Locate the cell with the specified text and output its [X, Y] center coordinate. 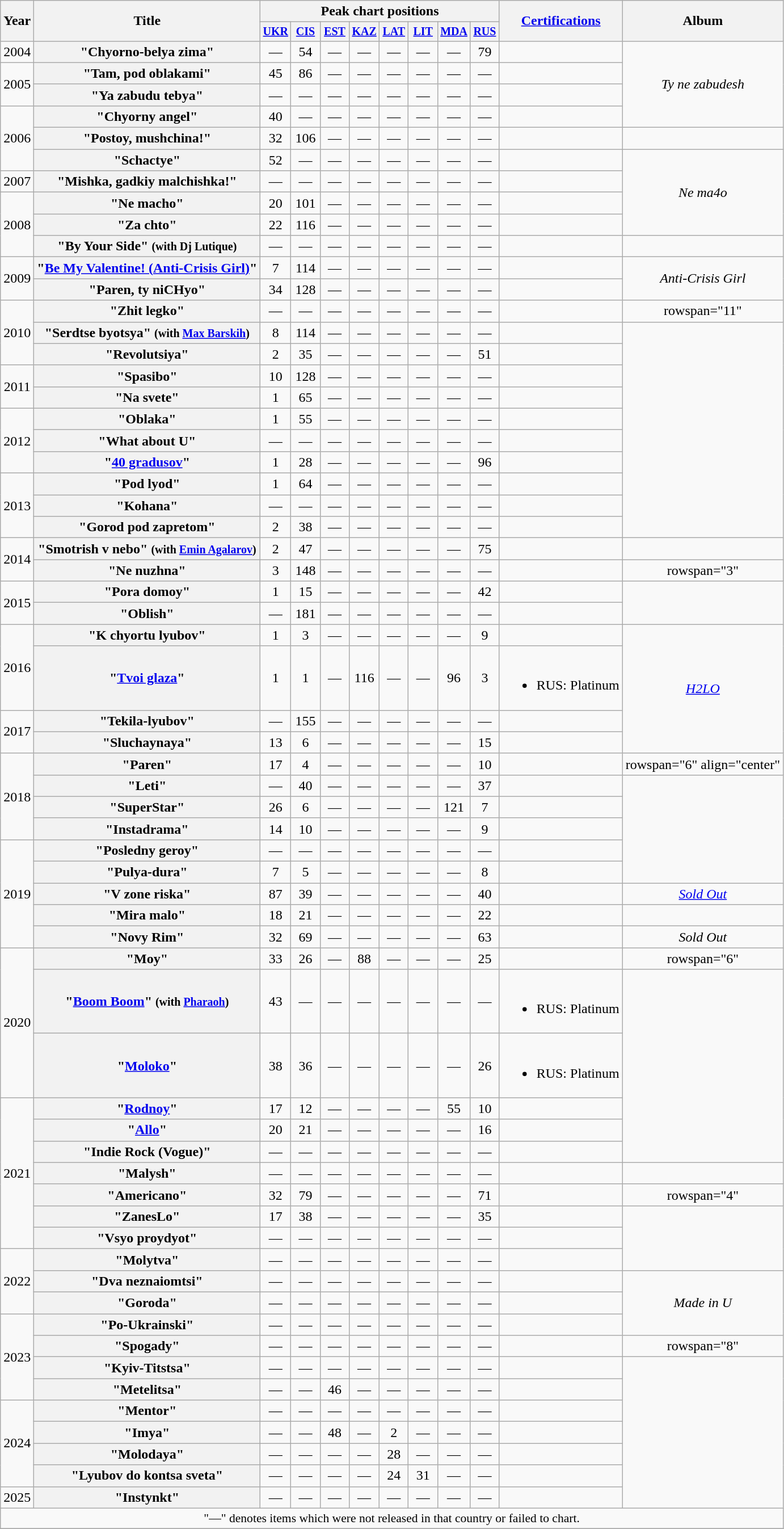
"Tvoi glaza" [147, 678]
"Oblaka" [147, 419]
"Oblish" [147, 614]
2013 [17, 506]
"Leti" [147, 785]
14 [276, 829]
rowspan="8" [702, 1346]
rowspan="6" align="center" [702, 764]
"Revolutsiya" [147, 354]
2019 [17, 893]
rowspan="4" [702, 1195]
"Pod lyod" [147, 484]
86 [305, 73]
34 [276, 289]
2005 [17, 84]
rowspan="11" [702, 311]
2018 [17, 796]
51 [484, 354]
43 [276, 1001]
"Novy Rim" [147, 937]
181 [305, 614]
2017 [17, 732]
RUS [484, 32]
2021 [17, 1173]
31 [423, 1476]
2008 [17, 225]
65 [305, 397]
12 [305, 1108]
16 [484, 1130]
36 [305, 1066]
48 [335, 1433]
"Mira malo" [147, 915]
"Malysh" [147, 1173]
"K chyortu lyubov" [147, 635]
2024 [17, 1443]
33 [276, 959]
42 [484, 592]
"Ne nuzhna" [147, 570]
"Pulya-dura" [147, 872]
39 [305, 894]
KAZ [364, 32]
"Rodnoy" [147, 1108]
"What about U" [147, 440]
"Na svete" [147, 397]
"Za chto" [147, 225]
121 [454, 807]
UKR [276, 32]
"Tekila-lyubov" [147, 721]
2010 [17, 333]
45 [276, 73]
"Kyiv-Titstsa" [147, 1368]
52 [276, 160]
"Chyorny angel" [147, 116]
H2LO [702, 689]
Peak chart positions [380, 11]
25 [484, 959]
4 [305, 764]
LIT [423, 32]
"Vsyo proydyot" [147, 1238]
"Goroda" [147, 1303]
2009 [17, 279]
2004 [17, 52]
"Indie Rock (Vogue)" [147, 1152]
2023 [17, 1357]
148 [305, 570]
Album [702, 21]
2020 [17, 1023]
"Allo" [147, 1130]
18 [276, 915]
rowspan="3" [702, 570]
"Zhit legko" [147, 311]
2012 [17, 440]
101 [305, 203]
CIS [305, 32]
Ne ma4o [702, 192]
"Moloko" [147, 1066]
75 [484, 549]
"Ne macho" [147, 203]
"Spasibo" [147, 376]
"Americano" [147, 1195]
87 [276, 894]
"SuperStar" [147, 807]
"V zone riska" [147, 894]
"—" denotes items which were not released in that country or failed to chart. [392, 1518]
"Moy" [147, 959]
MDA [454, 32]
37 [484, 785]
Certifications [560, 21]
"Instadrama" [147, 829]
"Schactye" [147, 160]
"Boom Boom" (with Pharaoh) [147, 1001]
106 [305, 138]
"Paren, ty niCHyo" [147, 289]
"Sluchaynaya" [147, 742]
"Ya zabudu tebya" [147, 95]
"Mishka, gadkiy malchishka!" [147, 182]
Ty ne zabudesh [702, 84]
Year [17, 21]
54 [305, 52]
"Kohana" [147, 506]
2011 [17, 387]
"Dva neznaiomtsi" [147, 1281]
"Paren" [147, 764]
24 [394, 1476]
"Smotrish v nebo" (with Emin Agalarov) [147, 549]
"Tam, pod oblakami" [147, 73]
2007 [17, 182]
"Instynkt" [147, 1497]
"Chyorno-belya zima" [147, 52]
EST [335, 32]
LAT [394, 32]
"Posledny geroy" [147, 850]
"By Your Side" (with Dj Lutique) [147, 246]
"Postoy, mushchina!" [147, 138]
88 [364, 959]
"Spogady" [147, 1346]
2006 [17, 138]
"Molodaya" [147, 1454]
"40 gradusov" [147, 462]
"Serdtse byotsya" (with Max Barskih) [147, 333]
63 [484, 937]
"Imya" [147, 1433]
"Lyubov do kontsa sveta" [147, 1476]
rowspan="6" [702, 959]
"Pora domoy" [147, 592]
Made in U [702, 1303]
13 [276, 742]
"Po-Ukrainski" [147, 1325]
Anti-Crisis Girl [702, 279]
"ZanesLo" [147, 1216]
2022 [17, 1281]
47 [305, 549]
"Be My Valentine! (Anti-Crisis Girl)" [147, 268]
"Mentor" [147, 1411]
64 [305, 484]
"Metelitsa" [147, 1389]
2014 [17, 560]
46 [335, 1389]
155 [305, 721]
71 [484, 1195]
2025 [17, 1497]
69 [305, 937]
Title [147, 21]
"Molytva" [147, 1259]
2015 [17, 603]
2016 [17, 667]
"Gorod pod zapretom" [147, 527]
5 [305, 872]
